Scan for the cell matching the given text and deliver its [X, Y] coordinate at center. 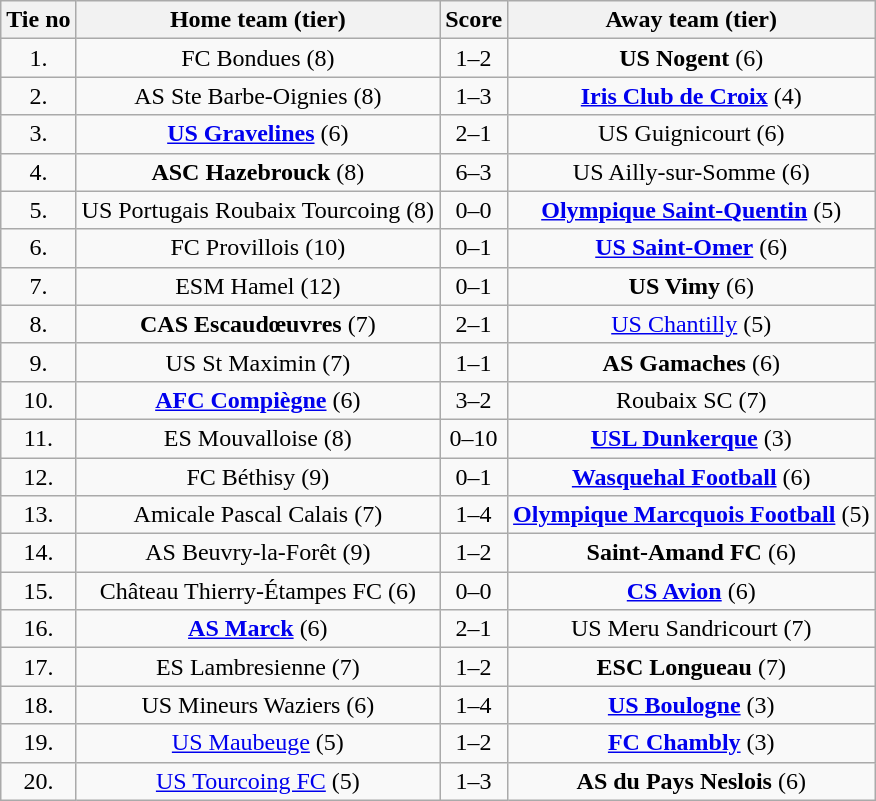
FC Béthisy (9) [258, 477]
US Tourcoing FC (5) [258, 781]
AFC Compiègne (6) [258, 400]
5. [38, 210]
USL Dunkerque (3) [692, 438]
US Nogent (6) [692, 58]
US Ailly-sur-Somme (6) [692, 172]
CS Avion (6) [692, 591]
1. [38, 58]
20. [38, 781]
Tie no [38, 20]
Roubaix SC (7) [692, 400]
8. [38, 324]
US Vimy (6) [692, 286]
ES Lambresienne (7) [258, 667]
11. [38, 438]
AS Ste Barbe-Oignies (8) [258, 96]
US St Maximin (7) [258, 362]
3–2 [474, 400]
Château Thierry-Étampes FC (6) [258, 591]
AS du Pays Neslois (6) [692, 781]
ES Mouvalloise (8) [258, 438]
Away team (tier) [692, 20]
US Mineurs Waziers (6) [258, 705]
CAS Escaudœuvres (7) [258, 324]
14. [38, 553]
Olympique Marcquois Football (5) [692, 515]
19. [38, 743]
ASC Hazebrouck (8) [258, 172]
AS Gamaches (6) [692, 362]
Amicale Pascal Calais (7) [258, 515]
ESC Longueau (7) [692, 667]
2. [38, 96]
13. [38, 515]
7. [38, 286]
10. [38, 400]
US Meru Sandricourt (7) [692, 629]
12. [38, 477]
6–3 [474, 172]
US Boulogne (3) [692, 705]
15. [38, 591]
Score [474, 20]
Home team (tier) [258, 20]
US Gravelines (6) [258, 134]
US Saint-Omer (6) [692, 248]
US Chantilly (5) [692, 324]
US Portugais Roubaix Tourcoing (8) [258, 210]
US Maubeuge (5) [258, 743]
Saint-Amand FC (6) [692, 553]
1–1 [474, 362]
16. [38, 629]
Iris Club de Croix (4) [692, 96]
18. [38, 705]
9. [38, 362]
FC Chambly (3) [692, 743]
6. [38, 248]
3. [38, 134]
AS Beuvry-la-Forêt (9) [258, 553]
US Guignicourt (6) [692, 134]
FC Provillois (10) [258, 248]
0–10 [474, 438]
17. [38, 667]
4. [38, 172]
FC Bondues (8) [258, 58]
Olympique Saint-Quentin (5) [692, 210]
ESM Hamel (12) [258, 286]
Wasquehal Football (6) [692, 477]
AS Marck (6) [258, 629]
